Search for the cell housing the specified text and yield its (x, y) center coordinate. 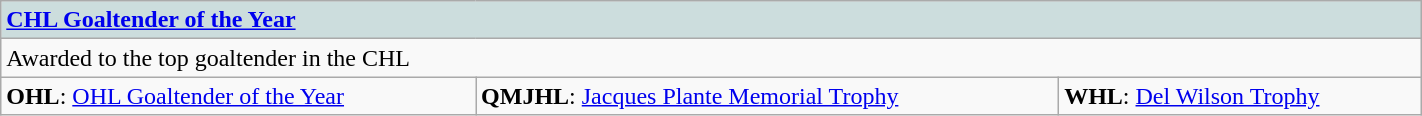
OHL: OHL Goaltender of the Year (238, 96)
WHL: Del Wilson Trophy (1240, 96)
Awarded to the top goaltender in the CHL (711, 58)
QMJHL: Jacques Plante Memorial Trophy (768, 96)
CHL Goaltender of the Year (711, 20)
